Scan for the cell matching the given text and deliver its (x, y) coordinate at center. 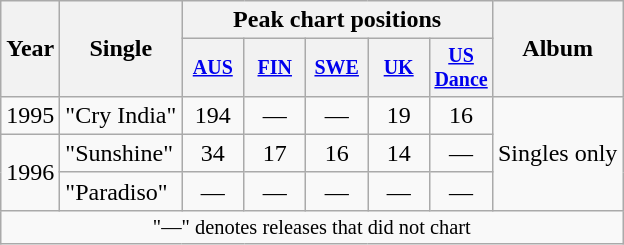
USDance (462, 68)
Year (30, 49)
1995 (30, 115)
AUS (213, 68)
UK (399, 68)
34 (213, 153)
Singles only (557, 153)
Album (557, 49)
"—" denotes releases that did not chart (312, 227)
Single (121, 49)
1996 (30, 172)
14 (399, 153)
SWE (337, 68)
FIN (275, 68)
17 (275, 153)
194 (213, 115)
"Paradiso" (121, 191)
19 (399, 115)
"Sunshine" (121, 153)
"Cry India" (121, 115)
Peak chart positions (338, 20)
